Search for the cell housing the specified text and yield its (X, Y) center coordinate. 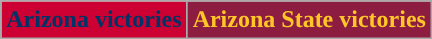
Arizona State victories (309, 20)
Arizona victories (94, 20)
